From the cell containing the given text, extract its center point as [X, Y] coordinate. 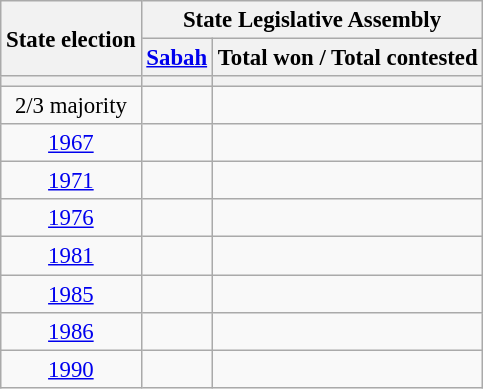
1985 [71, 294]
1976 [71, 219]
Sabah [176, 58]
1986 [71, 331]
1990 [71, 369]
State Legislative Assembly [312, 20]
1967 [71, 143]
2/3 majority [71, 106]
State election [71, 38]
1971 [71, 181]
1981 [71, 256]
Total won / Total contested [348, 58]
